Locate the cell with the specified text and output its (X, Y) center coordinate. 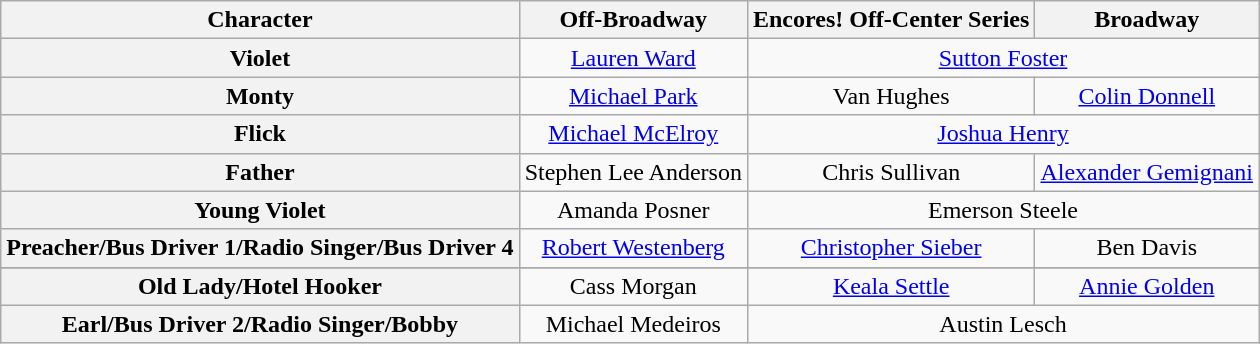
Michael McElroy (633, 134)
Ben Davis (1147, 248)
Preacher/Bus Driver 1/Radio Singer/Bus Driver 4 (260, 248)
Monty (260, 96)
Christopher Sieber (890, 248)
Father (260, 172)
Michael Medeiros (633, 324)
Joshua Henry (1002, 134)
Character (260, 20)
Old Lady/Hotel Hooker (260, 286)
Sutton Foster (1002, 58)
Van Hughes (890, 96)
Michael Park (633, 96)
Austin Lesch (1002, 324)
Flick (260, 134)
Annie Golden (1147, 286)
Alexander Gemignani (1147, 172)
Colin Donnell (1147, 96)
Lauren Ward (633, 58)
Broadway (1147, 20)
Chris Sullivan (890, 172)
Keala Settle (890, 286)
Young Violet (260, 210)
Violet (260, 58)
Amanda Posner (633, 210)
Encores! Off-Center Series (890, 20)
Emerson Steele (1002, 210)
Stephen Lee Anderson (633, 172)
Off-Broadway (633, 20)
Earl/Bus Driver 2/Radio Singer/Bobby (260, 324)
Cass Morgan (633, 286)
Robert Westenberg (633, 248)
